Locate the cell with the specified text and output its (X, Y) center coordinate. 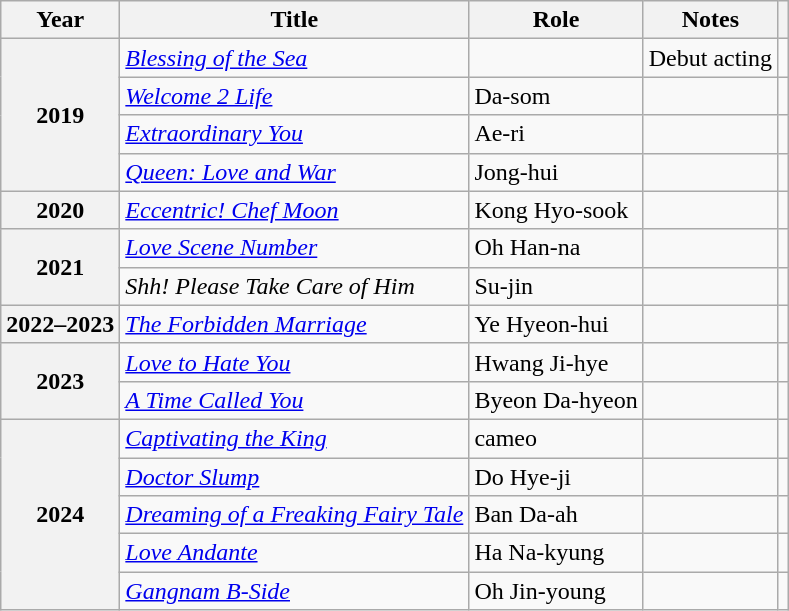
Ban Da-ah (556, 515)
Ae-ri (556, 134)
Blessing of the Sea (294, 58)
Eccentric! Chef Moon (294, 210)
Su-jin (556, 286)
cameo (556, 438)
Year (60, 20)
Debut acting (710, 58)
Oh Han-na (556, 248)
Captivating the King (294, 438)
Hwang Ji-hye (556, 362)
Ye Hyeon-hui (556, 324)
Oh Jin-young (556, 591)
Gangnam B-Side (294, 591)
Role (556, 20)
Jong-hui (556, 172)
2020 (60, 210)
Love to Hate You (294, 362)
Shh! Please Take Care of Him (294, 286)
Doctor Slump (294, 477)
Dreaming of a Freaking Fairy Tale (294, 515)
Da-som (556, 96)
2023 (60, 381)
Kong Hyo-sook (556, 210)
Title (294, 20)
Notes (710, 20)
2024 (60, 514)
Byeon Da-hyeon (556, 400)
Queen: Love and War (294, 172)
Welcome 2 Life (294, 96)
Ha Na-kyung (556, 553)
Love Scene Number (294, 248)
The Forbidden Marriage (294, 324)
A Time Called You (294, 400)
2021 (60, 267)
Extraordinary You (294, 134)
2022–2023 (60, 324)
Do Hye-ji (556, 477)
2019 (60, 115)
Love Andante (294, 553)
